Identify which cell holds the provided text, then report its (X, Y) central coordinate. 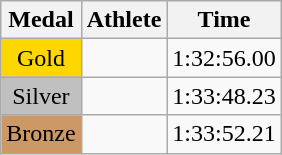
1:33:48.23 (224, 96)
Medal (41, 20)
1:32:56.00 (224, 58)
Silver (41, 96)
1:33:52.21 (224, 134)
Athlete (124, 20)
Bronze (41, 134)
Gold (41, 58)
Time (224, 20)
